Search for the cell housing the specified text and yield its (X, Y) center coordinate. 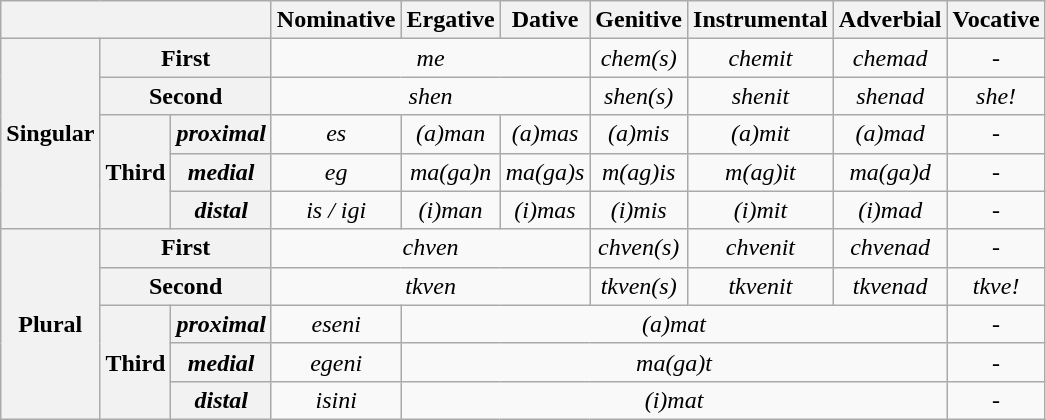
shen (430, 96)
tkve! (996, 286)
is / igi (336, 210)
me (430, 58)
Ergative (450, 20)
chvenad (890, 248)
she! (996, 96)
(a)mis (639, 134)
(a)mit (761, 134)
tkvenit (761, 286)
Genitive (639, 20)
m(ag)it (761, 172)
(a)mad (890, 134)
(i)mat (674, 400)
(i)man (450, 210)
tkven(s) (639, 286)
ma(ga)n (450, 172)
m(ag)is (639, 172)
Plural (50, 324)
chven(s) (639, 248)
ma(ga)s (545, 172)
(i)mas (545, 210)
chemit (761, 58)
egeni (336, 362)
eseni (336, 324)
Nominative (336, 20)
tkven (430, 286)
Singular (50, 134)
(a)man (450, 134)
Adverbial (890, 20)
ma(ga)d (890, 172)
chven (430, 248)
chem(s) (639, 58)
tkvenad (890, 286)
chemad (890, 58)
(a)mas (545, 134)
es (336, 134)
Vocative (996, 20)
(i)mad (890, 210)
isini (336, 400)
(a)mat (674, 324)
(i)mit (761, 210)
chvenit (761, 248)
(i)mis (639, 210)
shenad (890, 96)
Instrumental (761, 20)
Dative (545, 20)
ma(ga)t (674, 362)
shenit (761, 96)
shen(s) (639, 96)
eg (336, 172)
